Return the [X, Y] coordinate for the center point of the cell that contains the specified text.  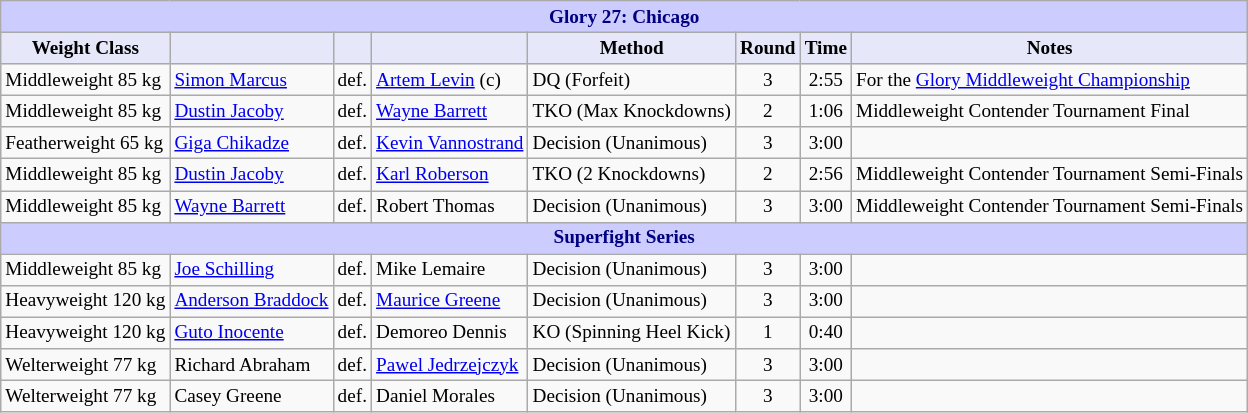
For the Glory Middleweight Championship [1050, 80]
Robert Thomas [450, 206]
TKO (2 Knockdowns) [632, 175]
Weight Class [86, 48]
Guto Inocente [252, 333]
Notes [1050, 48]
KO (Spinning Heel Kick) [632, 333]
Method [632, 48]
1 [768, 333]
Superfight Series [624, 238]
Artem Levin (c) [450, 80]
Middleweight Contender Tournament Final [1050, 111]
Featherweight 65 kg [86, 143]
Time [826, 48]
Karl Roberson [450, 175]
1:06 [826, 111]
DQ (Forfeit) [632, 80]
Daniel Morales [450, 396]
Glory 27: Chicago [624, 17]
0:40 [826, 333]
Round [768, 48]
Simon Marcus [252, 80]
Maurice Greene [450, 301]
Demoreo Dennis [450, 333]
2:55 [826, 80]
TKO (Max Knockdowns) [632, 111]
Mike Lemaire [450, 270]
2:56 [826, 175]
Pawel Jedrzejczyk [450, 365]
Anderson Braddock [252, 301]
Joe Schilling [252, 270]
Giga Chikadze [252, 143]
Casey Greene [252, 396]
Richard Abraham [252, 365]
Kevin Vannostrand [450, 143]
